Capture the cell that displays the provided text and extract its (x, y) central coordinate. 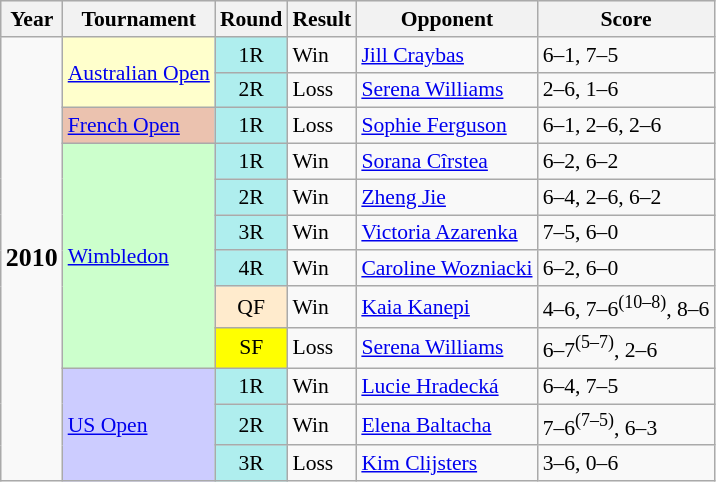
Australian Open (139, 72)
QF (252, 306)
7–6(7–5), 6–3 (626, 424)
Lucie Hradecká (446, 387)
7–5, 6–0 (626, 233)
Sorana Cîrstea (446, 162)
6–2, 6–2 (626, 162)
Score (626, 19)
US Open (139, 426)
6–2, 6–0 (626, 269)
Caroline Wozniacki (446, 269)
6–7(5–7), 2–6 (626, 348)
Opponent (446, 19)
Jill Craybas (446, 55)
6–4, 7–5 (626, 387)
6–1, 2–6, 2–6 (626, 126)
2–6, 1–6 (626, 90)
Zheng Jie (446, 197)
6–4, 2–6, 6–2 (626, 197)
Wimbledon (139, 256)
2010 (32, 260)
4R (252, 269)
Sophie Ferguson (446, 126)
Kaia Kanepi (446, 306)
Kim Clijsters (446, 464)
Round (252, 19)
SF (252, 348)
French Open (139, 126)
Victoria Azarenka (446, 233)
Tournament (139, 19)
Result (322, 19)
6–1, 7–5 (626, 55)
Year (32, 19)
4–6, 7–6(10–8), 8–6 (626, 306)
Elena Baltacha (446, 424)
3–6, 0–6 (626, 464)
